Determine the [x, y] coordinate at the center of the cell enclosing the given text.  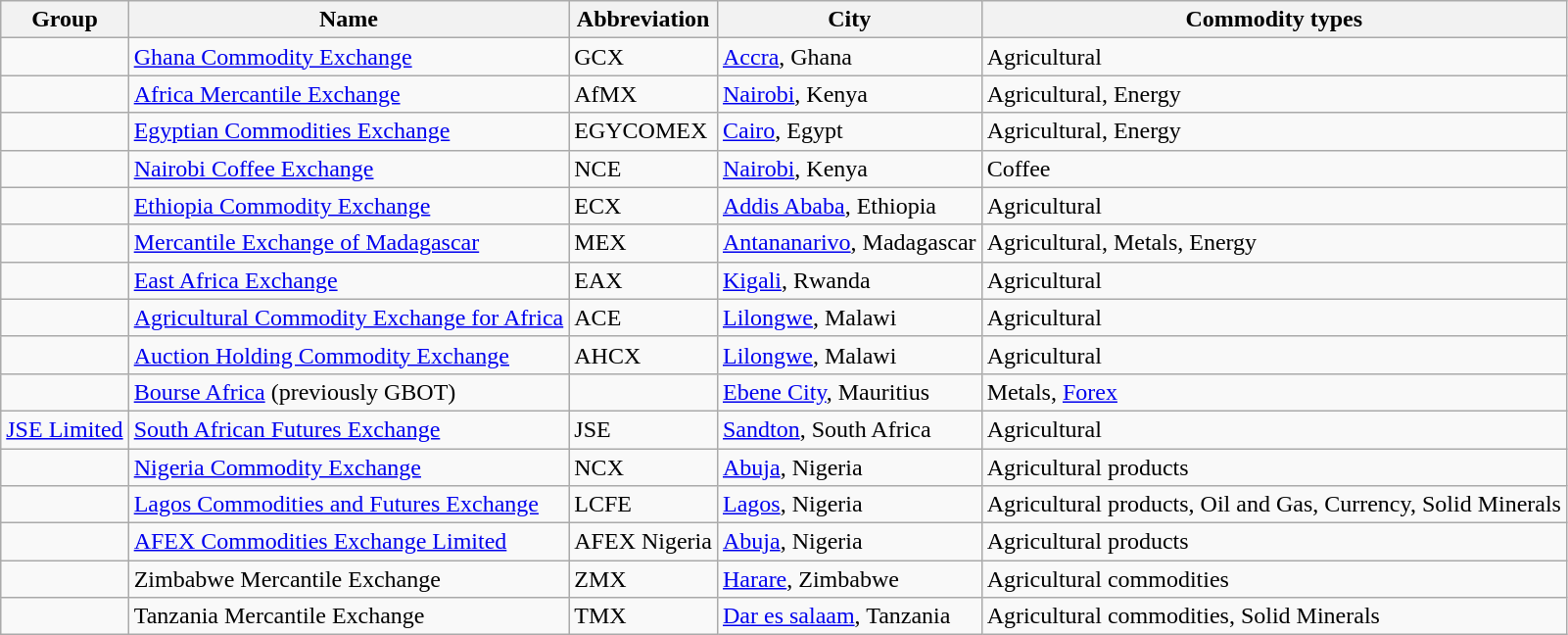
AFEX Commodities Exchange Limited [349, 542]
Name [349, 20]
Africa Mercantile Exchange [349, 94]
AHCX [643, 355]
TMX [643, 616]
Agricultural products, Oil and Gas, Currency, Solid Minerals [1273, 505]
Ethiopia Commodity Exchange [349, 206]
Antananarivo, Madagascar [849, 243]
Kigali, Rwanda [849, 280]
Sandton, South Africa [849, 429]
EGYCOMEX [643, 131]
East Africa Exchange [349, 280]
MEX [643, 243]
AfMX [643, 94]
Bourse Africa (previously GBOT) [349, 392]
Group [65, 20]
Accra, Ghana [849, 57]
Coffee [1273, 169]
South African Futures Exchange [349, 429]
Ebene City, Mauritius [849, 392]
Tanzania Mercantile Exchange [349, 616]
Harare, Zimbabwe [849, 579]
Abbreviation [643, 20]
Nairobi Coffee Exchange [349, 169]
Agricultural Commodity Exchange for Africa [349, 317]
Addis Ababa, Ethiopia [849, 206]
NCE [643, 169]
AFEX Nigeria [643, 542]
Metals, Forex [1273, 392]
Lagos Commodities and Futures Exchange [349, 505]
LCFE [643, 505]
Agricultural commodities [1273, 579]
ACE [643, 317]
EAX [643, 280]
Agricultural, Metals, Energy [1273, 243]
Commodity types [1273, 20]
GCX [643, 57]
Auction Holding Commodity Exchange [349, 355]
JSE [643, 429]
Egyptian Commodities Exchange [349, 131]
ZMX [643, 579]
Lagos, Nigeria [849, 505]
ECX [643, 206]
NCX [643, 467]
Cairo, Egypt [849, 131]
JSE Limited [65, 429]
Nigeria Commodity Exchange [349, 467]
Dar es salaam, Tanzania [849, 616]
Mercantile Exchange of Madagascar [349, 243]
City [849, 20]
Agricultural commodities, Solid Minerals [1273, 616]
Ghana Commodity Exchange [349, 57]
Zimbabwe Mercantile Exchange [349, 579]
